Search for the cell housing the specified text and yield its [x, y] center coordinate. 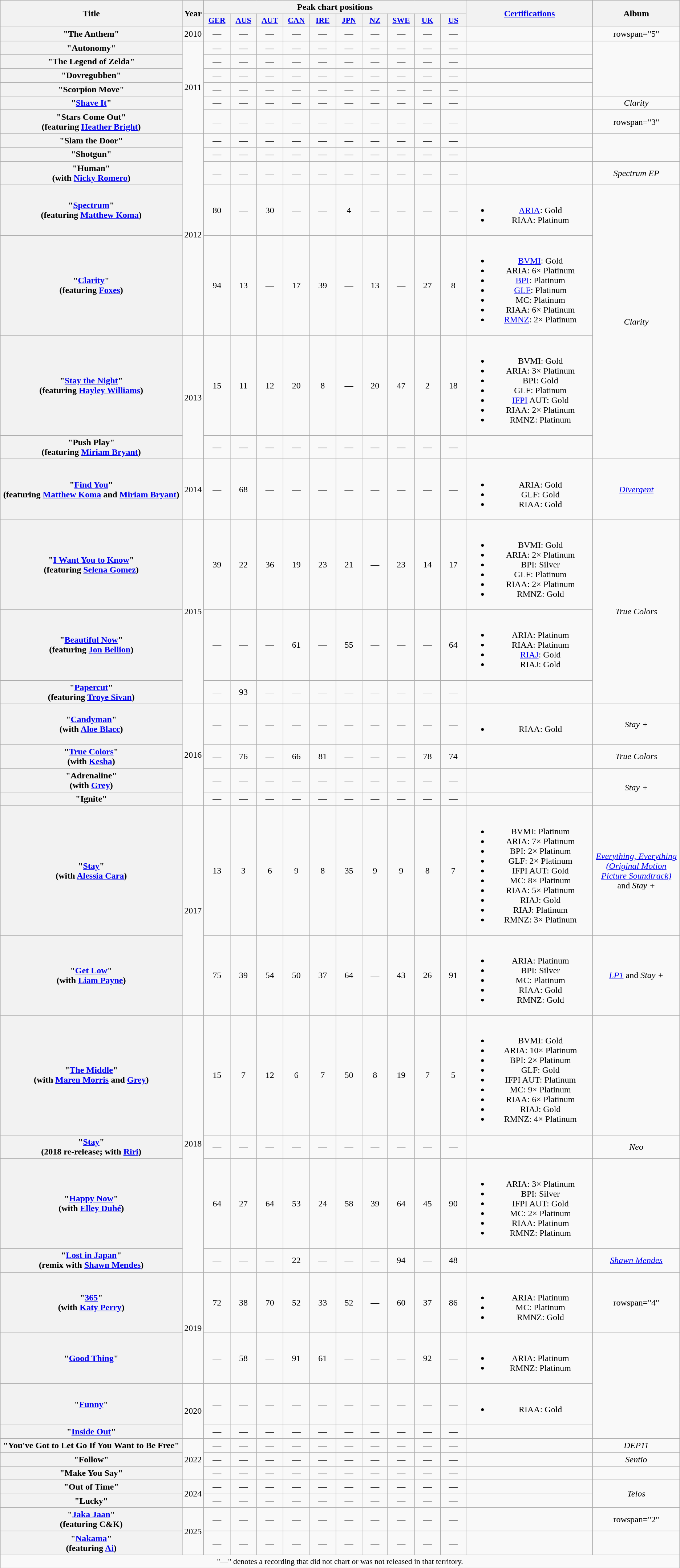
"I Want You to Know"(featuring Selena Gomez) [92, 565]
BVMI: GoldARIA: 3× PlatinumBPI: GoldGLF: PlatinumIFPI AUT: GoldRIAA: 2× PlatinumRMNZ: Platinum [530, 386]
ARIA: PlatinumBPI: SilverMC: PlatinumRIAA: GoldRMNZ: Gold [530, 975]
"Follow" [92, 1459]
2014 [193, 489]
2024 [193, 1494]
2013 [193, 397]
"The Anthem" [92, 34]
BVMI: GoldARIA: 10× PlatinumBPI: 2× PlatinumGLF: GoldIFPI AUT: PlatinumMC: 9× PlatinumRIAA: 6× PlatinumRIAJ: Gold RMNZ: 4× Platinum [530, 1075]
"The Legend of Zelda" [92, 62]
UK [427, 21]
Sentio [636, 1459]
ARIA: PlatinumMC: PlatinumRMNZ: Gold [530, 1303]
"Stay"(with Alessia Cara) [92, 871]
93 [243, 692]
"Ignite" [92, 799]
5 [453, 1075]
"—" denotes a recording that did not chart or was not released in that territory. [340, 1561]
33 [323, 1303]
"Nakama"(featuring Ai) [92, 1543]
21 [349, 565]
75 [217, 975]
Neo [636, 1147]
ARIA: GoldGLF: GoldRIAA: Gold [530, 489]
47 [401, 386]
"Candyman"(with Aloe Blacc) [92, 725]
rowspan="2" [636, 1520]
2017 [193, 911]
ARIA: PlatinumRIAA: PlatinumRIAJ: Gold RIAJ: Gold [530, 645]
2025 [193, 1531]
14 [427, 565]
11 [243, 386]
rowspan="4" [636, 1303]
"Clarity"(featuring Foxes) [92, 285]
4 [349, 210]
"You've Got to Let Go If You Want to Be Free" [92, 1445]
"Find You"(featuring Matthew Koma and Miriam Bryant) [92, 489]
rowspan="5" [636, 34]
"Lost in Japan"(remix with Shawn Mendes) [92, 1260]
"Funny" [92, 1404]
60 [401, 1303]
2020 [193, 1411]
2011 [193, 87]
ARIA: GoldRIAA: Platinum [530, 210]
DEP11 [636, 1445]
80 [217, 210]
2015 [193, 611]
38 [243, 1303]
"Make You Say" [92, 1473]
"Inside Out" [92, 1431]
NZ [375, 21]
SWE [401, 21]
BVMI: GoldARIA: 6× PlatinumBPI: PlatinumGLF: PlatinumMC: PlatinumRIAA: 6× PlatinumRMNZ: 2× Platinum [530, 285]
66 [296, 757]
AUS [243, 21]
IRE [323, 21]
70 [270, 1303]
"Dovregubben" [92, 76]
"Human"(with Nicky Romero) [92, 173]
68 [243, 489]
2022 [193, 1459]
2010 [193, 34]
"Spectrum"(featuring Matthew Koma) [92, 210]
54 [270, 975]
ARIA: 3× PlatinumBPI: SilverIFPI AUT: GoldMC: 2× PlatinumRIAA: PlatinumRMNZ: Platinum [530, 1204]
"Stay the Night"(featuring Hayley Williams) [92, 386]
ARIA: PlatinumRMNZ: Platinum [530, 1358]
2 [427, 386]
"The Middle"(with Maren Morris and Grey) [92, 1075]
76 [243, 757]
Shawn Mendes [636, 1260]
"Push Play"(featuring Miriam Bryant) [92, 447]
LP1 and Stay + [636, 975]
48 [453, 1260]
18 [453, 386]
Spectrum EP [636, 173]
"Autonomy" [92, 48]
BVMI: GoldARIA: 2× PlatinumBPI: SilverGLF: PlatinumRIAA: 2× PlatinumRMNZ: Gold [530, 565]
26 [427, 975]
2019 [193, 1328]
43 [401, 975]
30 [270, 210]
3 [243, 871]
Certifications [530, 14]
81 [323, 757]
"Beautiful Now"(featuring Jon Bellion) [92, 645]
Everything, Everything (Original Motion Picture Soundtrack) and Stay + [636, 871]
Album [636, 14]
74 [453, 757]
"Out of Time" [92, 1487]
Telos [636, 1494]
GER [217, 21]
rowspan="3" [636, 122]
92 [427, 1358]
2018 [193, 1144]
"365" (with Katy Perry) [92, 1303]
78 [427, 757]
Peak chart positions [335, 7]
"Get Low"(with Liam Payne) [92, 975]
"Stay"(2018 re-release; with Riri) [92, 1147]
90 [453, 1204]
AUT [270, 21]
35 [349, 871]
"Shave It" [92, 103]
"True Colors"(with Kesha) [92, 757]
"Stars Come Out"(featuring Heather Bright) [92, 122]
"Lucky" [92, 1501]
53 [296, 1204]
"Good Thing" [92, 1358]
55 [349, 645]
"Adrenaline"(with Grey) [92, 781]
2016 [193, 755]
45 [427, 1204]
"Slam the Door" [92, 140]
US [453, 21]
Year [193, 14]
Title [92, 14]
24 [323, 1204]
Divergent [636, 489]
"Happy Now"(with Elley Duhé) [92, 1204]
"Shotgun" [92, 154]
JPN [349, 21]
"Jaka Jaan"(featuring C&K) [92, 1520]
86 [453, 1303]
"Papercut"(featuring Troye Sivan) [92, 692]
CAN [296, 21]
72 [217, 1303]
36 [270, 565]
"Scorpion Move" [92, 89]
2012 [193, 235]
